Locate the cell with the specified text and output its (X, Y) center coordinate. 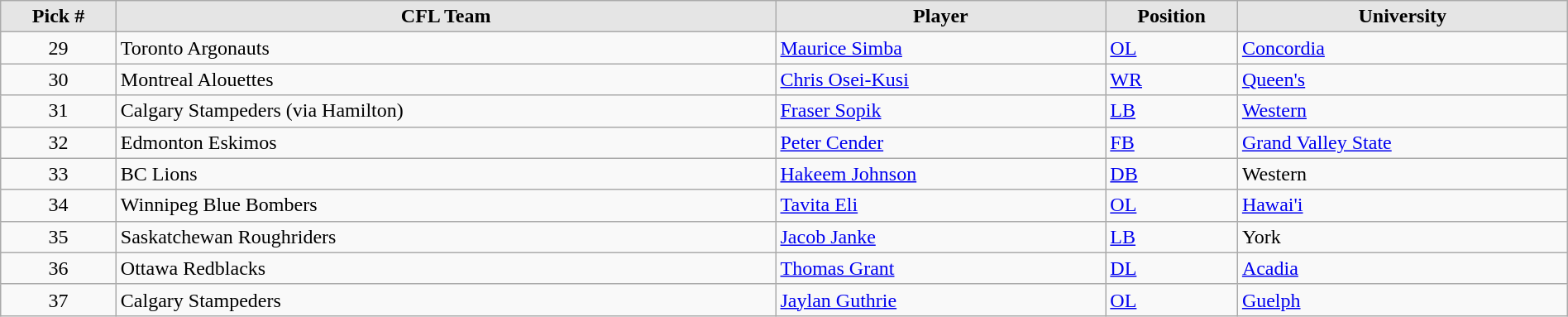
FB (1172, 142)
35 (59, 237)
Concordia (1403, 48)
Fraser Sopik (941, 111)
Calgary Stampeders (446, 300)
Guelph (1403, 300)
34 (59, 205)
Jaylan Guthrie (941, 300)
36 (59, 268)
Queen's (1403, 79)
CFL Team (446, 17)
Edmonton Eskimos (446, 142)
Calgary Stampeders (via Hamilton) (446, 111)
Tavita Eli (941, 205)
30 (59, 79)
29 (59, 48)
33 (59, 174)
32 (59, 142)
Hawai'i (1403, 205)
Position (1172, 17)
31 (59, 111)
Pick # (59, 17)
37 (59, 300)
Toronto Argonauts (446, 48)
WR (1172, 79)
Player (941, 17)
Thomas Grant (941, 268)
Grand Valley State (1403, 142)
Hakeem Johnson (941, 174)
Peter Cender (941, 142)
Chris Osei-Kusi (941, 79)
Saskatchewan Roughriders (446, 237)
University (1403, 17)
DB (1172, 174)
Montreal Alouettes (446, 79)
Ottawa Redblacks (446, 268)
DL (1172, 268)
Winnipeg Blue Bombers (446, 205)
York (1403, 237)
Maurice Simba (941, 48)
BC Lions (446, 174)
Acadia (1403, 268)
Jacob Janke (941, 237)
